For the text-containing cell, return its midpoint in [X, Y] coordinate format. 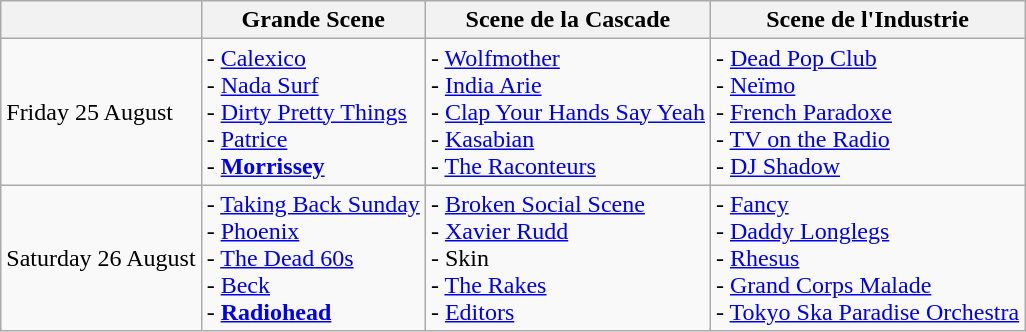
- Fancy- Daddy Longlegs- Rhesus- Grand Corps Malade- Tokyo Ska Paradise Orchestra [867, 258]
Friday 25 August [101, 112]
Saturday 26 August [101, 258]
- Broken Social Scene- Xavier Rudd- Skin- The Rakes- Editors [568, 258]
Scene de l'Industrie [867, 20]
- Dead Pop Club- Neïmo- French Paradoxe- TV on the Radio- DJ Shadow [867, 112]
Scene de la Cascade [568, 20]
- Taking Back Sunday- Phoenix- The Dead 60s- Beck- Radiohead [313, 258]
- Calexico- Nada Surf- Dirty Pretty Things- Patrice- Morrissey [313, 112]
- Wolfmother- India Arie- Clap Your Hands Say Yeah- Kasabian - The Raconteurs [568, 112]
Grande Scene [313, 20]
